For the text-containing cell, return its midpoint in [x, y] coordinate format. 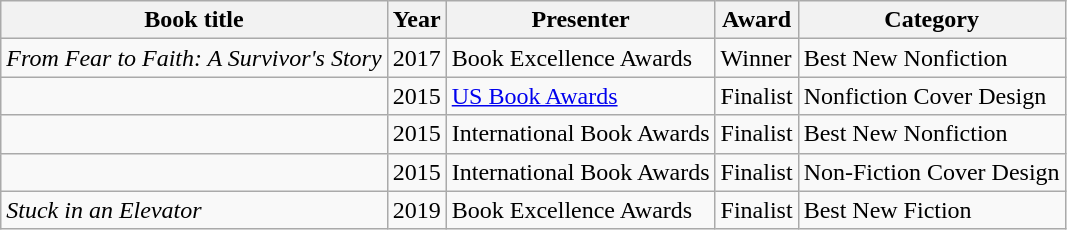
Stuck in an Elevator [194, 210]
US Book Awards [580, 96]
Winner [756, 58]
Award [756, 20]
Category [932, 20]
Book title [194, 20]
Year [416, 20]
From Fear to Faith: A Survivor's Story [194, 58]
Presenter [580, 20]
Non-Fiction Cover Design [932, 172]
Best New Fiction [932, 210]
2017 [416, 58]
Nonfiction Cover Design [932, 96]
2019 [416, 210]
